For the text-containing cell, return its midpoint in [x, y] coordinate format. 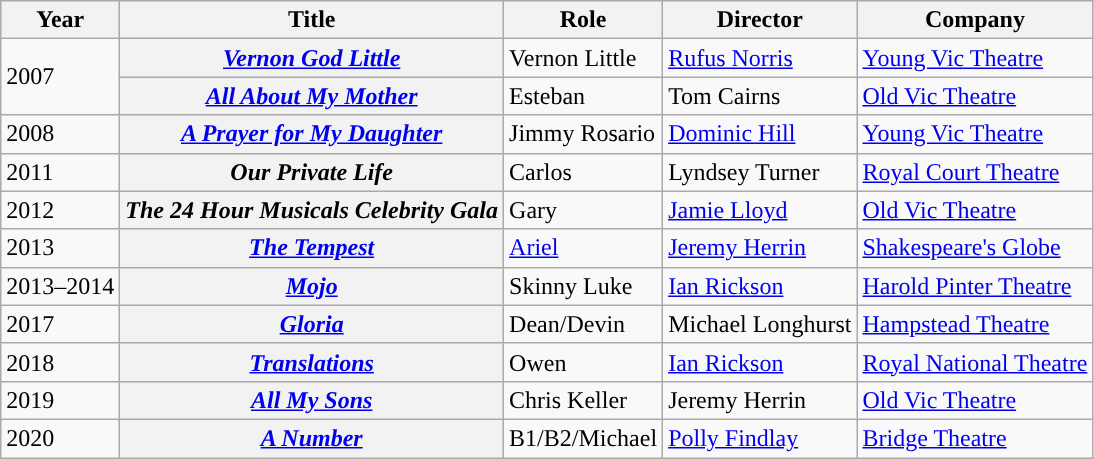
B1/B2/Michael [584, 438]
Ariel [584, 248]
Role [584, 20]
Rufus Norris [760, 58]
Polly Findlay [760, 438]
Year [60, 20]
A Prayer for My Daughter [312, 134]
The 24 Hour Musicals Celebrity Gala [312, 210]
2008 [60, 134]
Hampstead Theatre [975, 324]
2020 [60, 438]
All My Sons [312, 400]
Jimmy Rosario [584, 134]
Dean/Devin [584, 324]
The Tempest [312, 248]
Translations [312, 362]
Vernon Little [584, 58]
Bridge Theatre [975, 438]
All About My Mother [312, 96]
Lyndsey Turner [760, 172]
Michael Longhurst [760, 324]
Jamie Lloyd [760, 210]
Dominic Hill [760, 134]
2018 [60, 362]
2011 [60, 172]
2013–2014 [60, 286]
A Number [312, 438]
Esteban [584, 96]
Shakespeare's Globe [975, 248]
Chris Keller [584, 400]
Company [975, 20]
Vernon God Little [312, 58]
2019 [60, 400]
2013 [60, 248]
Gary [584, 210]
Carlos [584, 172]
Skinny Luke [584, 286]
Title [312, 20]
Royal Court Theatre [975, 172]
Mojo [312, 286]
Tom Cairns [760, 96]
2012 [60, 210]
Owen [584, 362]
2007 [60, 77]
Director [760, 20]
2017 [60, 324]
Royal National Theatre [975, 362]
Harold Pinter Theatre [975, 286]
Gloria [312, 324]
Our Private Life [312, 172]
